Find where the given text appears and provide that cell's center as (x, y) coordinate. 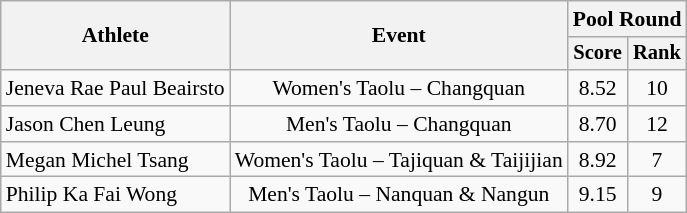
Event (399, 36)
Jason Chen Leung (116, 124)
10 (656, 88)
Women's Taolu – Changquan (399, 88)
Score (598, 54)
9 (656, 195)
Philip Ka Fai Wong (116, 195)
Men's Taolu – Changquan (399, 124)
Jeneva Rae Paul Beairsto (116, 88)
Pool Round (628, 19)
Athlete (116, 36)
Women's Taolu – Tajiquan & Taijijian (399, 160)
8.52 (598, 88)
Rank (656, 54)
12 (656, 124)
7 (656, 160)
Megan Michel Tsang (116, 160)
9.15 (598, 195)
8.92 (598, 160)
8.70 (598, 124)
Men's Taolu – Nanquan & Nangun (399, 195)
